Return the (X, Y) coordinate for the center point of the cell that contains the specified text.  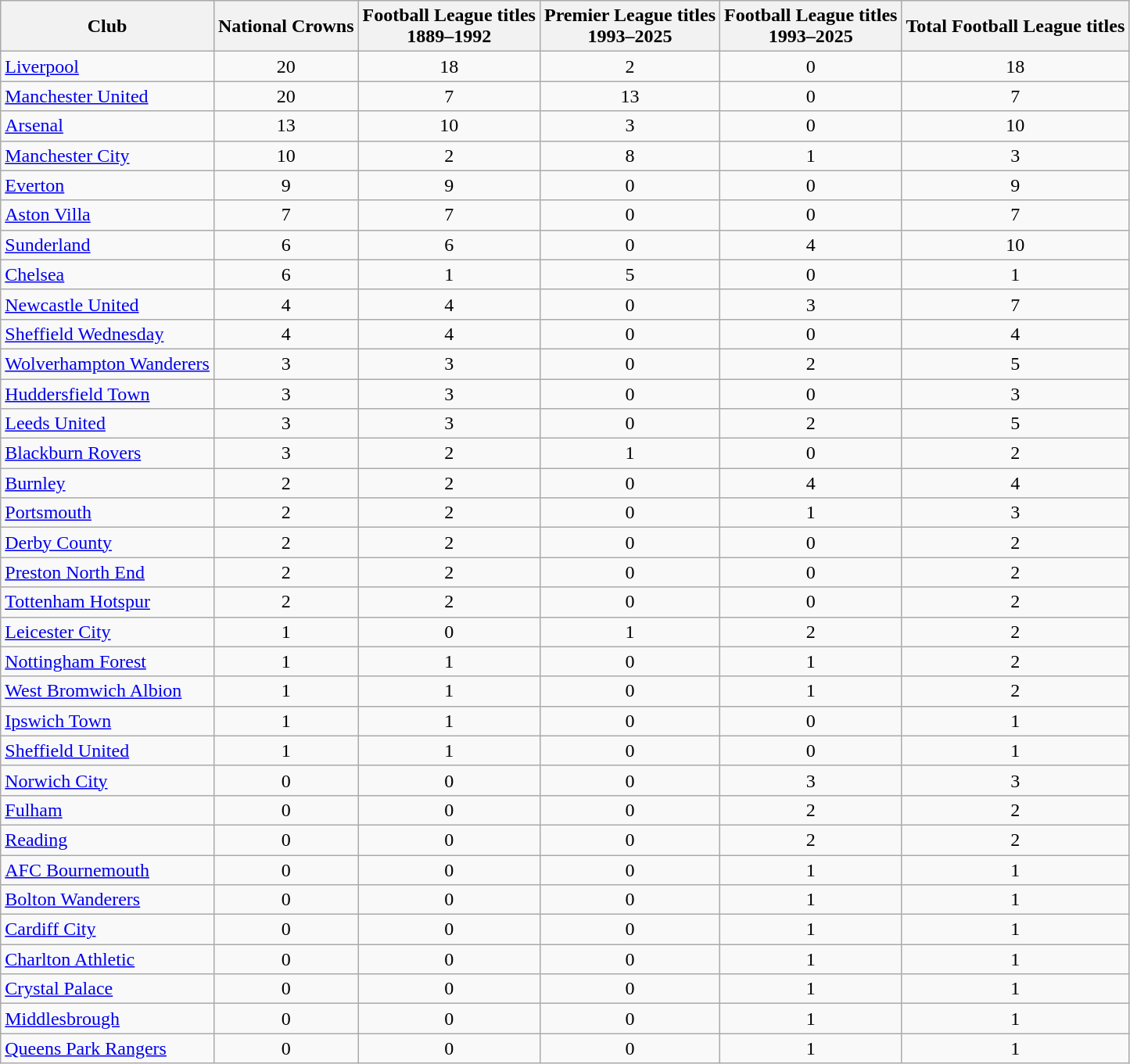
Premier League titles 1993–2025 (630, 27)
Portsmouth (108, 513)
8 (630, 156)
Club (108, 27)
Aston Villa (108, 215)
West Bromwich Albion (108, 691)
Blackburn Rovers (108, 453)
Sheffield Wednesday (108, 334)
AFC Bournemouth (108, 870)
Liverpool (108, 66)
Newcastle United (108, 304)
Chelsea (108, 274)
Norwich City (108, 780)
Tottenham Hotspur (108, 602)
Reading (108, 840)
Charlton Athletic (108, 959)
Football League titles 1993–2025 (811, 27)
Sheffield United (108, 751)
Ipswich Town (108, 721)
Huddersfield Town (108, 393)
Queens Park Rangers (108, 1048)
Burnley (108, 483)
Cardiff City (108, 930)
Leicester City (108, 632)
Manchester City (108, 156)
Middlesbrough (108, 1019)
Manchester United (108, 96)
Total Football League titles (1015, 27)
National Crowns (286, 27)
Nottingham Forest (108, 661)
Sunderland (108, 245)
Arsenal (108, 126)
Crystal Palace (108, 989)
Wolverhampton Wanderers (108, 364)
Football League titles 1889–1992 (449, 27)
Bolton Wanderers (108, 900)
Derby County (108, 543)
Leeds United (108, 424)
Fulham (108, 810)
Preston North End (108, 572)
Everton (108, 185)
